For the text-containing cell, return its midpoint in (x, y) coordinate format. 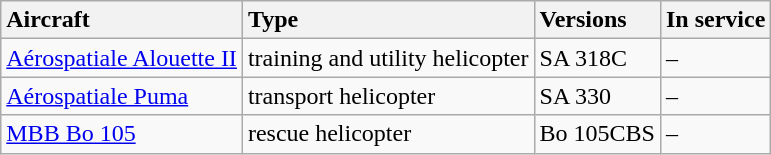
transport helicopter (388, 96)
rescue helicopter (388, 134)
SA 318C (597, 58)
training and utility helicopter (388, 58)
Aérospatiale Alouette II (122, 58)
Aérospatiale Puma (122, 96)
Type (388, 20)
In service (715, 20)
SA 330 (597, 96)
MBB Bo 105 (122, 134)
Aircraft (122, 20)
Versions (597, 20)
Bo 105CBS (597, 134)
